Detect which cell encompasses the target text, then output its [x, y] center coordinate. 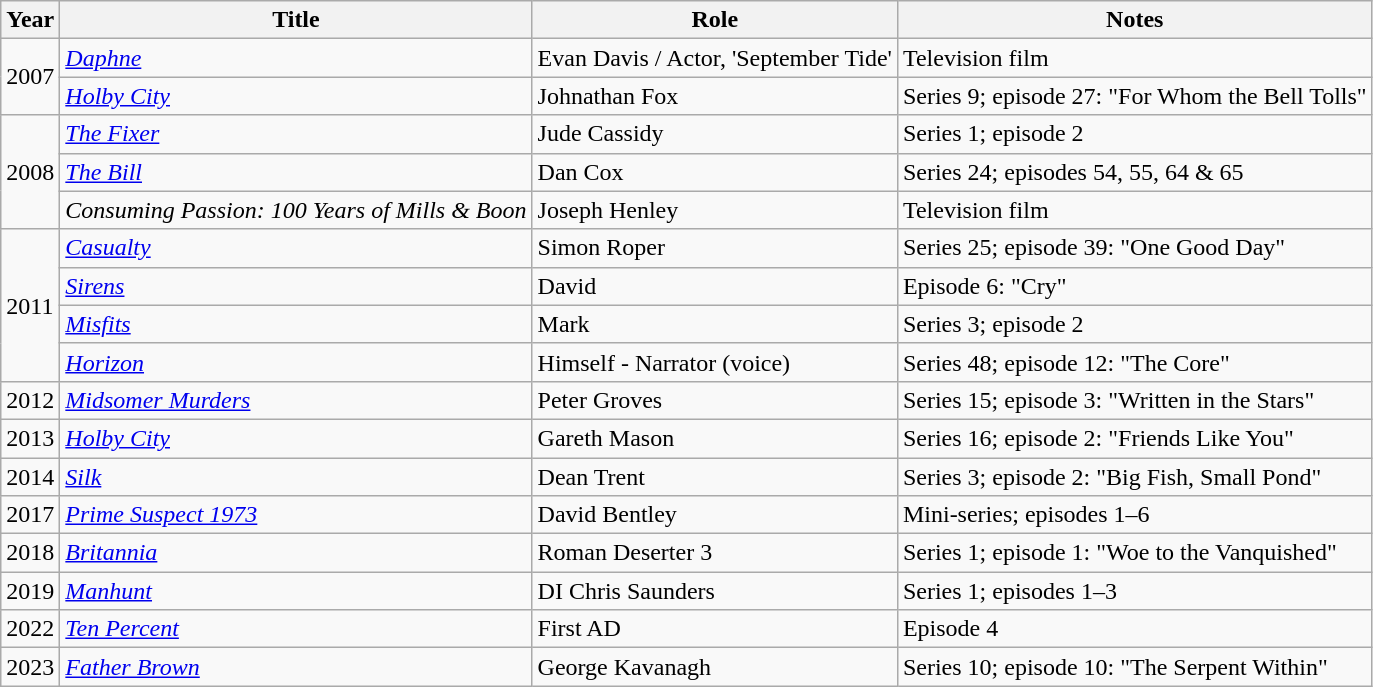
Year [30, 20]
David Bentley [714, 515]
Series 1; episode 2 [1134, 134]
Peter Groves [714, 400]
2019 [30, 591]
Role [714, 20]
Britannia [296, 553]
Sirens [296, 286]
Silk [296, 477]
Series 1; episodes 1–3 [1134, 591]
Series 16; episode 2: "Friends Like You" [1134, 438]
Consuming Passion: 100 Years of Mills & Boon [296, 210]
Series 9; episode 27: "For Whom the Bell Tolls" [1134, 96]
Episode 6: "Cry" [1134, 286]
Jude Cassidy [714, 134]
Evan Davis / Actor, 'September Tide' [714, 58]
Notes [1134, 20]
Series 1; episode 1: "Woe to the Vanquished" [1134, 553]
Manhunt [296, 591]
2011 [30, 305]
Joseph Henley [714, 210]
Daphne [296, 58]
Ten Percent [296, 629]
Series 48; episode 12: "The Core" [1134, 362]
Series 25; episode 39: "One Good Day" [1134, 248]
Episode 4 [1134, 629]
2018 [30, 553]
David [714, 286]
2013 [30, 438]
Mini-series; episodes 1–6 [1134, 515]
Roman Deserter 3 [714, 553]
Mark [714, 324]
2017 [30, 515]
Series 3; episode 2: "Big Fish, Small Pond" [1134, 477]
DI Chris Saunders [714, 591]
Prime Suspect 1973 [296, 515]
Father Brown [296, 667]
First AD [714, 629]
Dan Cox [714, 172]
Himself - Narrator (voice) [714, 362]
2008 [30, 172]
George Kavanagh [714, 667]
Series 10; episode 10: "The Serpent Within" [1134, 667]
Gareth Mason [714, 438]
2014 [30, 477]
2022 [30, 629]
Dean Trent [714, 477]
Series 3; episode 2 [1134, 324]
Johnathan Fox [714, 96]
Series 15; episode 3: "Written in the Stars" [1134, 400]
Title [296, 20]
Midsomer Murders [296, 400]
2012 [30, 400]
The Bill [296, 172]
The Fixer [296, 134]
Series 24; episodes 54, 55, 64 & 65 [1134, 172]
Simon Roper [714, 248]
2007 [30, 77]
Casualty [296, 248]
Horizon [296, 362]
2023 [30, 667]
Misfits [296, 324]
